For the text-containing cell, return its midpoint in [x, y] coordinate format. 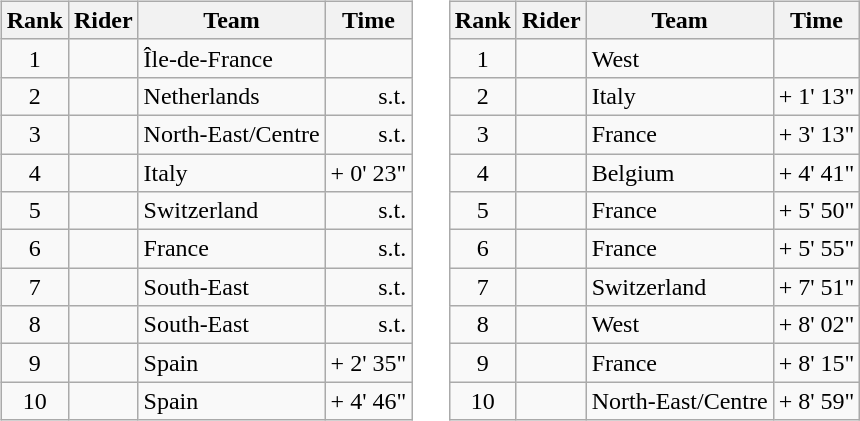
Netherlands [232, 96]
+ 0' 23" [368, 173]
+ 5' 50" [816, 211]
+ 5' 55" [816, 249]
+ 4' 46" [368, 401]
+ 1' 13" [816, 96]
+ 8' 15" [816, 363]
+ 3' 13" [816, 134]
+ 8' 59" [816, 401]
Belgium [680, 173]
+ 2' 35" [368, 363]
+ 8' 02" [816, 325]
Île-de-France [232, 58]
+ 4' 41" [816, 173]
+ 7' 51" [816, 287]
